Determine the [X, Y] coordinate at the center of the cell enclosing the given text.  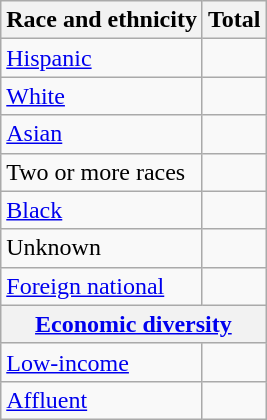
Unknown [102, 248]
Asian [102, 134]
Economic diversity [134, 324]
Hispanic [102, 58]
Black [102, 210]
Total [234, 20]
Foreign national [102, 286]
Low-income [102, 362]
Affluent [102, 400]
White [102, 96]
Two or more races [102, 172]
Race and ethnicity [102, 20]
